From the cell containing the given text, extract its center point as [x, y] coordinate. 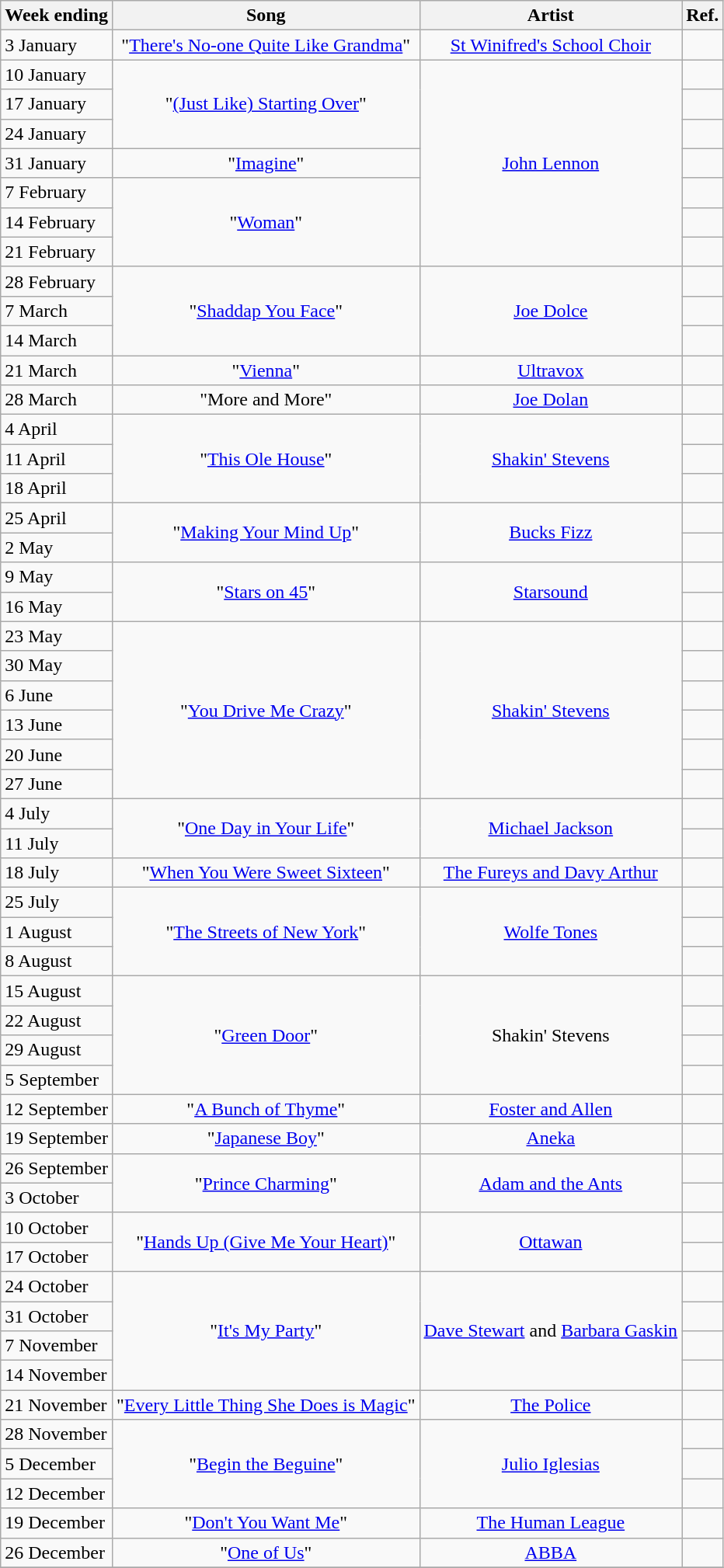
14 March [57, 340]
14 November [57, 1375]
12 December [57, 1493]
"Don't You Want Me" [266, 1523]
"Japanese Boy" [266, 1139]
"When You Were Sweet Sixteen" [266, 873]
"Making Your Mind Up" [266, 533]
"Imagine" [266, 163]
6 June [57, 695]
18 July [57, 873]
26 September [57, 1168]
The Police [551, 1405]
26 December [57, 1552]
9 May [57, 577]
"Green Door" [266, 1035]
7 February [57, 193]
4 July [57, 813]
"Every Little Thing She Does is Magic" [266, 1405]
11 April [57, 459]
"This Ole House" [266, 459]
12 September [57, 1109]
Julio Iglesias [551, 1464]
Foster and Allen [551, 1109]
24 January [57, 134]
"Begin the Beguine" [266, 1464]
Dave Stewart and Barbara Gaskin [551, 1330]
"The Streets of New York" [266, 932]
4 April [57, 429]
28 March [57, 400]
5 September [57, 1080]
"Stars on 45" [266, 592]
"There's No-one Quite Like Grandma" [266, 45]
21 November [57, 1405]
20 June [57, 754]
11 July [57, 843]
8 August [57, 961]
2 May [57, 548]
The Human League [551, 1523]
Starsound [551, 592]
27 June [57, 784]
"Prince Charming" [266, 1183]
ABBA [551, 1552]
Wolfe Tones [551, 932]
30 May [57, 666]
"You Drive Me Crazy" [266, 710]
22 August [57, 1020]
21 March [57, 370]
25 July [57, 902]
16 May [57, 607]
19 September [57, 1139]
"A Bunch of Thyme" [266, 1109]
John Lennon [551, 163]
"One of Us" [266, 1552]
14 February [57, 222]
13 June [57, 725]
"Woman" [266, 222]
25 April [57, 518]
3 January [57, 45]
"Hands Up (Give Me Your Heart)" [266, 1242]
Joe Dolan [551, 400]
3 October [57, 1198]
31 January [57, 163]
28 February [57, 281]
"It's My Party" [266, 1330]
19 December [57, 1523]
17 October [57, 1257]
Joe Dolce [551, 311]
Michael Jackson [551, 828]
"One Day in Your Life" [266, 828]
21 February [57, 252]
15 August [57, 991]
31 October [57, 1316]
7 March [57, 311]
Artist [551, 16]
17 January [57, 104]
St Winifred's School Choir [551, 45]
Song [266, 16]
10 January [57, 75]
Adam and the Ants [551, 1183]
Ultravox [551, 370]
Aneka [551, 1139]
29 August [57, 1050]
"(Just Like) Starting Over" [266, 104]
"More and More" [266, 400]
"Shaddap You Face" [266, 311]
5 December [57, 1464]
23 May [57, 636]
1 August [57, 932]
Bucks Fizz [551, 533]
"Vienna" [266, 370]
28 November [57, 1434]
24 October [57, 1286]
7 November [57, 1346]
10 October [57, 1227]
The Fureys and Davy Arthur [551, 873]
Week ending [57, 16]
Ottawan [551, 1242]
18 April [57, 488]
Ref. [702, 16]
